Determine the (x, y) coordinate at the center of the cell enclosing the given text.  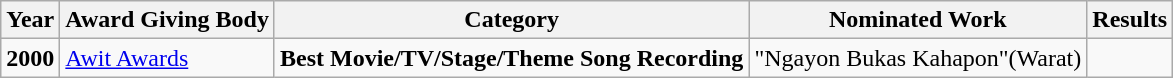
"Ngayon Bukas Kahapon"(Warat) (918, 58)
Awit Awards (168, 58)
Award Giving Body (168, 20)
Nominated Work (918, 20)
2000 (30, 58)
Best Movie/TV/Stage/Theme Song Recording (511, 58)
Results (1130, 20)
Year (30, 20)
Category (511, 20)
